Locate the cell with the specified text and output its [x, y] center coordinate. 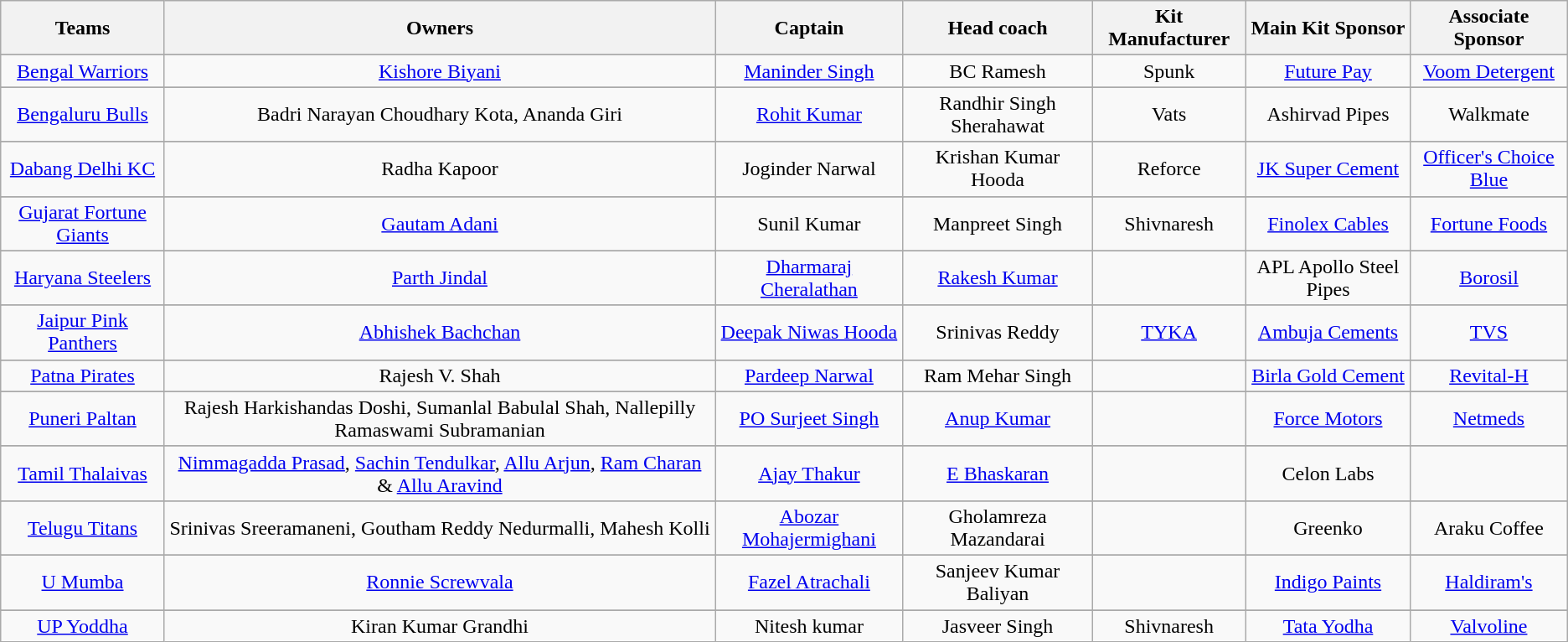
Gholamreza Mazandarai [998, 528]
Ram Mehar Singh [998, 375]
TVS [1489, 332]
Abhishek Bachchan [439, 332]
Radha Kapoor [439, 169]
Walkmate [1489, 114]
Pardeep Narwal [809, 375]
Owners [439, 28]
Tata Yodha [1328, 626]
Force Motors [1328, 419]
Haldiram's [1489, 582]
Greenko [1328, 528]
UP Yoddha [83, 626]
Associate Sponsor [1489, 28]
Officer's Choice Blue [1489, 169]
Deepak Niwas Hooda [809, 332]
Telugu Titans [83, 528]
Jaipur Pink Panthers [83, 332]
Bengaluru Bulls [83, 114]
Ronnie Screwvala [439, 582]
Valvoline [1489, 626]
Revital-H [1489, 375]
Rakesh Kumar [998, 278]
PO Surjeet Singh [809, 419]
Kiran Kumar Grandhi [439, 626]
Main Kit Sponsor [1328, 28]
Manpreet Singh [998, 223]
Rohit Kumar [809, 114]
Gautam Adani [439, 223]
Rajesh Harkishandas Doshi, Sumanlal Babulal Shah, Nallepilly Ramaswami Subramanian [439, 419]
Anup Kumar [998, 419]
Joginder Narwal [809, 169]
Ajay Thakur [809, 473]
Bengal Warriors [83, 71]
Teams [83, 28]
Vats [1169, 114]
Fazel Atrachali [809, 582]
Head coach [998, 28]
Kishore Biyani [439, 71]
Nitesh kumar [809, 626]
Maninder Singh [809, 71]
Ambuja Cements [1328, 332]
Birla Gold Cement [1328, 375]
Araku Coffee [1489, 528]
Dabang Delhi KC [83, 169]
Kit Manufacturer [1169, 28]
Tamil Thalaivas [83, 473]
Dharmaraj Cheralathan [809, 278]
U Mumba [83, 582]
Sanjeev Kumar Baliyan [998, 582]
Gujarat Fortune Giants [83, 223]
Abozar Mohajermighani [809, 528]
Rajesh V. Shah [439, 375]
Patna Pirates [83, 375]
Future Pay [1328, 71]
Haryana Steelers [83, 278]
Reforce [1169, 169]
Netmeds [1489, 419]
APL Apollo Steel Pipes [1328, 278]
Parth Jindal [439, 278]
Randhir Singh Sherahawat [998, 114]
Voom Detergent [1489, 71]
Srinivas Reddy [998, 332]
Badri Narayan Choudhary Kota, Ananda Giri [439, 114]
Srinivas Sreeramaneni, Goutham Reddy Nedurmalli, Mahesh Kolli [439, 528]
Borosil [1489, 278]
E Bhaskaran [998, 473]
Ashirvad Pipes [1328, 114]
TYKA [1169, 332]
Nimmagadda Prasad, Sachin Tendulkar, Allu Arjun, Ram Charan & Allu Aravind [439, 473]
Fortune Foods [1489, 223]
Celon Labs [1328, 473]
BC Ramesh [998, 71]
Captain [809, 28]
Puneri Paltan [83, 419]
Jasveer Singh [998, 626]
Spunk [1169, 71]
Finolex Cables [1328, 223]
JK Super Cement [1328, 169]
Sunil Kumar [809, 223]
Indigo Paints [1328, 582]
Krishan Kumar Hooda [998, 169]
